Capture the cell that displays the provided text and extract its (X, Y) central coordinate. 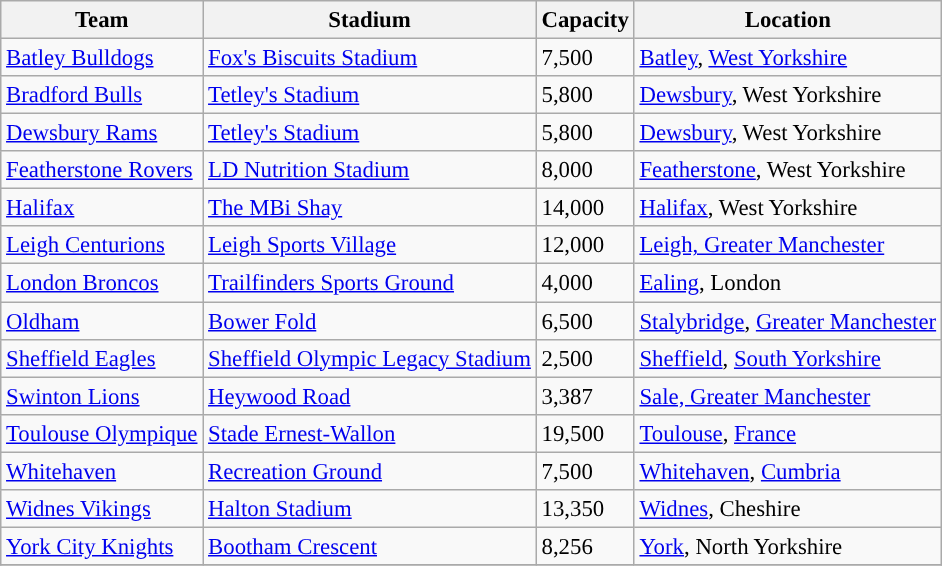
Batley, West Yorkshire (788, 58)
8,256 (585, 546)
6,500 (585, 321)
Halton Stadium (370, 509)
Halifax (102, 208)
Location (788, 20)
Halifax, West Yorkshire (788, 208)
Dewsbury Rams (102, 133)
Bradford Bulls (102, 95)
Ealing, London (788, 283)
14,000 (585, 208)
Stade Ernest-Wallon (370, 433)
Sheffield, South Yorkshire (788, 358)
3,387 (585, 396)
York City Knights (102, 546)
Team (102, 20)
Recreation Ground (370, 471)
Stadium (370, 20)
4,000 (585, 283)
Widnes, Cheshire (788, 509)
London Broncos (102, 283)
Oldham (102, 321)
LD Nutrition Stadium (370, 170)
Fox's Biscuits Stadium (370, 58)
Leigh Sports Village (370, 245)
2,500 (585, 358)
Whitehaven (102, 471)
Toulouse Olympique (102, 433)
Bootham Crescent (370, 546)
Sale, Greater Manchester (788, 396)
Capacity (585, 20)
Sheffield Eagles (102, 358)
Whitehaven, Cumbria (788, 471)
Widnes Vikings (102, 509)
The MBi Shay (370, 208)
Toulouse, France (788, 433)
Batley Bulldogs (102, 58)
Leigh, Greater Manchester (788, 245)
Trailfinders Sports Ground (370, 283)
12,000 (585, 245)
Featherstone Rovers (102, 170)
Bower Fold (370, 321)
8,000 (585, 170)
19,500 (585, 433)
Sheffield Olympic Legacy Stadium (370, 358)
Stalybridge, Greater Manchester (788, 321)
Featherstone, West Yorkshire (788, 170)
Heywood Road (370, 396)
13,350 (585, 509)
York, North Yorkshire (788, 546)
Leigh Centurions (102, 245)
Swinton Lions (102, 396)
